Scan for the cell matching the given text and deliver its (x, y) coordinate at center. 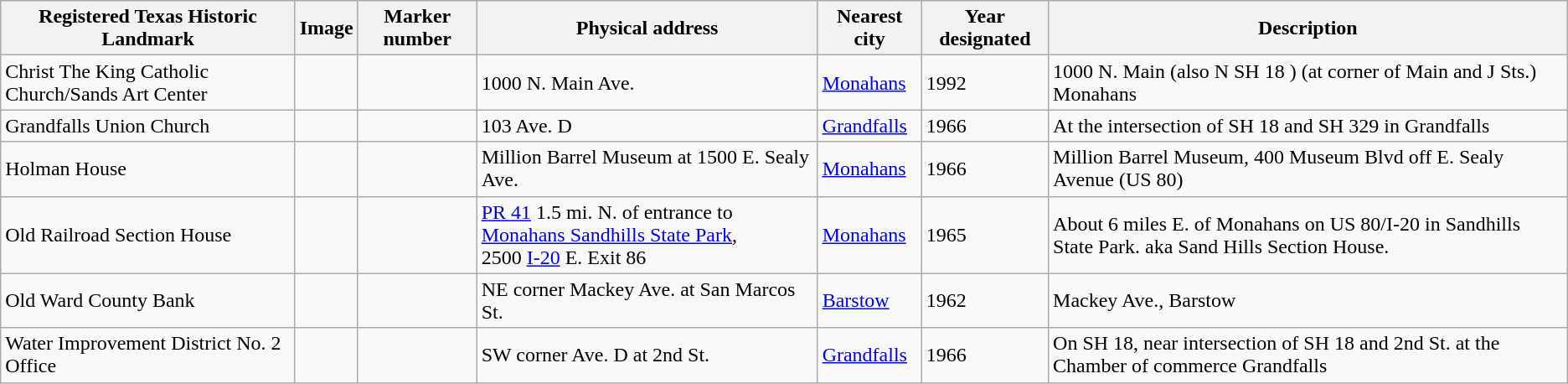
103 Ave. D (647, 126)
Holman House (147, 169)
Water Improvement District No. 2 Office (147, 355)
On SH 18, near intersection of SH 18 and 2nd St. at the Chamber of commerce Grandfalls (1308, 355)
Registered Texas Historic Landmark (147, 29)
Year designated (985, 29)
Million Barrel Museum at 1500 E. Sealy Ave. (647, 169)
Million Barrel Museum, 400 Museum Blvd off E. Sealy Avenue (US 80) (1308, 169)
At the intersection of SH 18 and SH 329 in Grandfalls (1308, 126)
Physical address (647, 29)
About 6 miles E. of Monahans on US 80/I-20 in Sandhills State Park. aka Sand Hills Section House. (1308, 235)
SW corner Ave. D at 2nd St. (647, 355)
Nearest city (869, 29)
1965 (985, 235)
1000 N. Main (also N SH 18 ) (at corner of Main and J Sts.) Monahans (1308, 82)
Old Railroad Section House (147, 235)
Grandfalls Union Church (147, 126)
Old Ward County Bank (147, 300)
Christ The King Catholic Church/Sands Art Center (147, 82)
Mackey Ave., Barstow (1308, 300)
Image (327, 29)
1992 (985, 82)
Marker number (417, 29)
Barstow (869, 300)
Description (1308, 29)
NE corner Mackey Ave. at San Marcos St. (647, 300)
1000 N. Main Ave. (647, 82)
PR 41 1.5 mi. N. of entrance to Monahans Sandhills State Park,2500 I-20 E. Exit 86 (647, 235)
1962 (985, 300)
